From the cell containing the given text, extract its center point as [X, Y] coordinate. 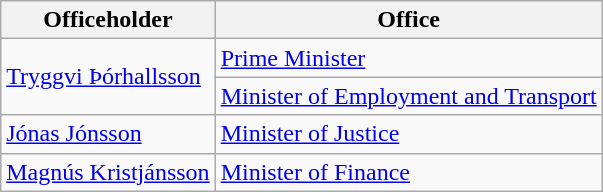
Minister of Justice [408, 134]
Minister of Employment and Transport [408, 96]
Jónas Jónsson [108, 134]
Magnús Kristjánsson [108, 172]
Minister of Finance [408, 172]
Prime Minister [408, 58]
Office [408, 20]
Officeholder [108, 20]
Tryggvi Þórhallsson [108, 77]
